Scan for the cell matching the given text and deliver its (x, y) coordinate at center. 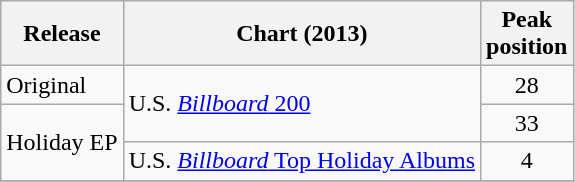
28 (527, 85)
U.S. Billboard Top Holiday Albums (302, 161)
Chart (2013) (302, 34)
Original (62, 85)
Holiday EP (62, 142)
U.S. Billboard 200 (302, 104)
33 (527, 123)
Peakposition (527, 34)
4 (527, 161)
Release (62, 34)
